Find where the given text appears and provide that cell's center as [X, Y] coordinate. 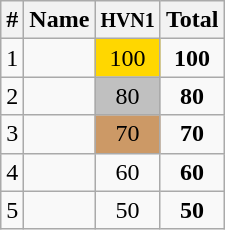
2 [12, 96]
HVN1 [128, 20]
4 [12, 172]
1 [12, 58]
Name [60, 20]
Total [192, 20]
5 [12, 210]
# [12, 20]
3 [12, 134]
